Determine the (x, y) coordinate at the center of the cell enclosing the given text.  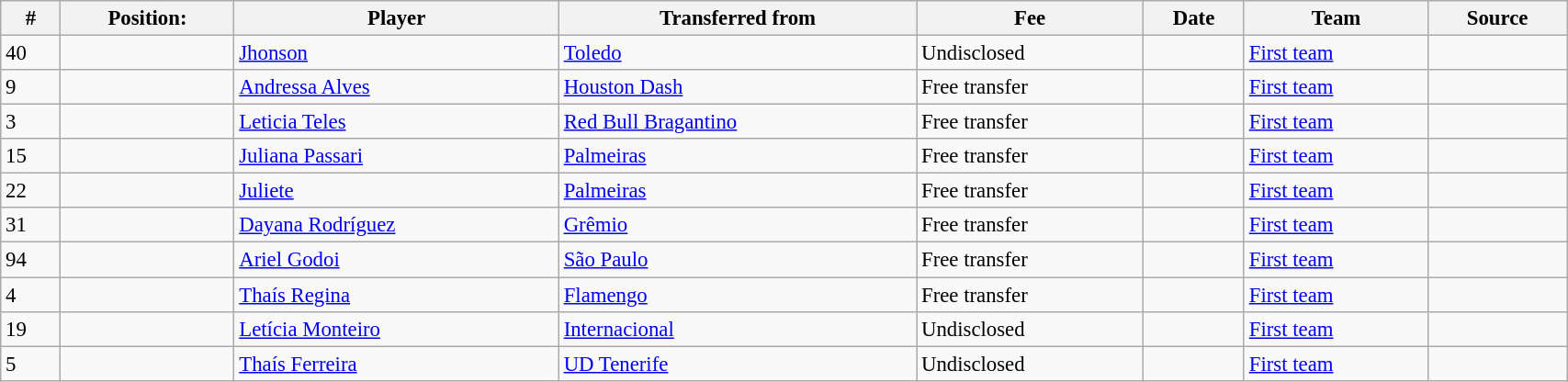
Thaís Ferreira (397, 364)
Letícia Monteiro (397, 329)
Andressa Alves (397, 87)
Juliete (397, 191)
Internacional (737, 329)
Player (397, 18)
5 (31, 364)
Grêmio (737, 225)
15 (31, 156)
Fee (1031, 18)
Ariel Godoi (397, 260)
40 (31, 53)
Houston Dash (737, 87)
Source (1497, 18)
4 (31, 295)
94 (31, 260)
Dayana Rodríguez (397, 225)
3 (31, 122)
Leticia Teles (397, 122)
Jhonson (397, 53)
Toledo (737, 53)
# (31, 18)
Position: (147, 18)
São Paulo (737, 260)
31 (31, 225)
Date (1194, 18)
9 (31, 87)
UD Tenerife (737, 364)
Juliana Passari (397, 156)
Team (1336, 18)
Flamengo (737, 295)
Red Bull Bragantino (737, 122)
Thaís Regina (397, 295)
19 (31, 329)
22 (31, 191)
Transferred from (737, 18)
